Output the (x, y) coordinate of the center of the cell containing the given text.  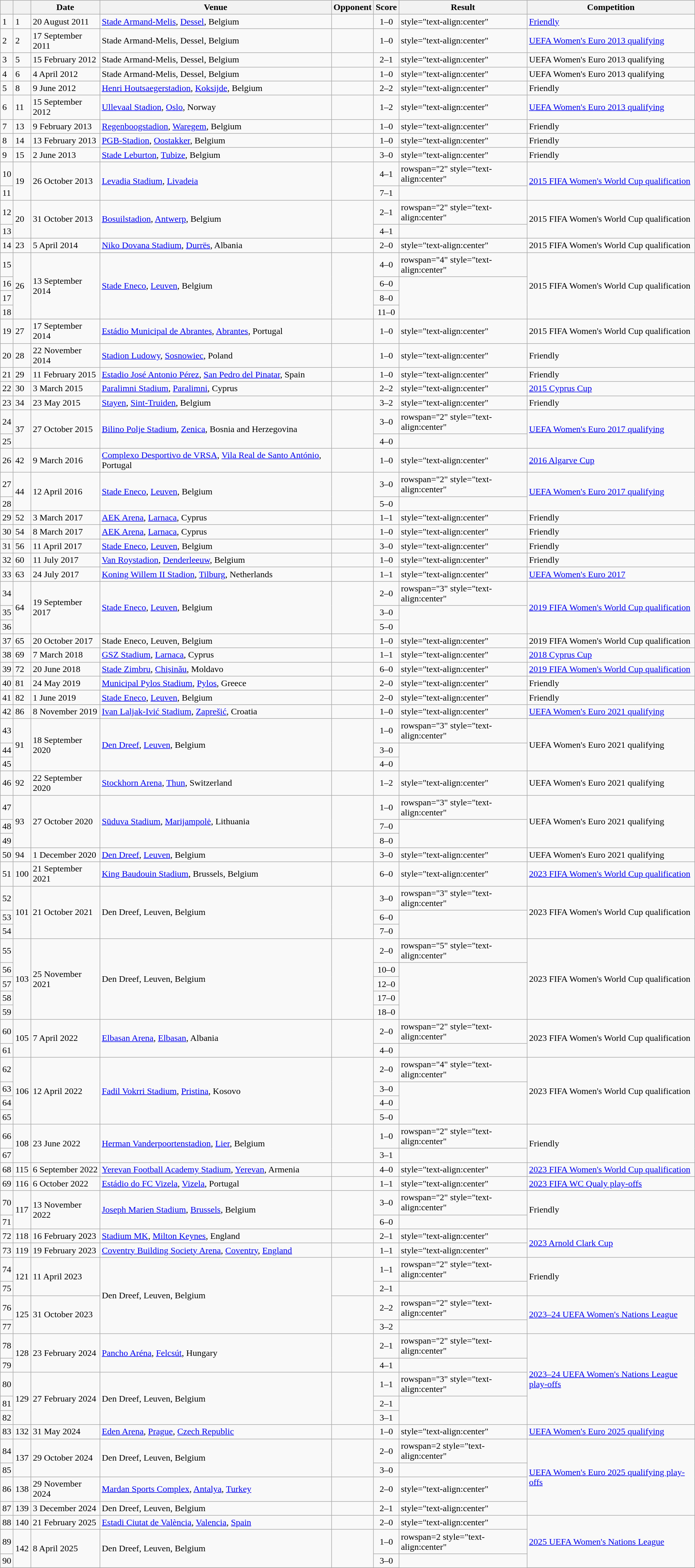
Opponent (353, 7)
106 (22, 1091)
Regenboogstadion, Waregem, Belgium (216, 126)
Van Roystadion, Denderleeuw, Belgium (216, 560)
23 May 2015 (65, 403)
Estadio José Antonio Pérez, San Pedro del Pinatar, Spain (216, 374)
2023–24 UEFA Women's Nations League play-offs (611, 1379)
25 November 2021 (65, 978)
Date (65, 7)
11 February 2015 (65, 374)
29 October 2024 (65, 1458)
Yerevan Football Academy Stadium, Yerevan, Armenia (216, 1169)
2015 Cyprus Cup (611, 389)
125 (22, 1315)
57 (7, 984)
13 February 2013 (65, 140)
2023 Arnold Clark Cup (611, 1243)
15 February 2012 (65, 60)
22 September 2020 (65, 783)
Koning Willem II Stadion, Tilburg, Netherlands (216, 574)
62 (7, 1070)
43 (7, 730)
38 (7, 655)
142 (22, 1548)
100 (22, 874)
101 (22, 912)
2023–24 UEFA Women's Nations League (611, 1315)
Mardan Sports Complex, Antalya, Turkey (216, 1489)
17 (7, 298)
Stockhorn Arena, Thun, Switzerland (216, 783)
Ullevaal Stadion, Oslo, Norway (216, 107)
27 October 2015 (65, 429)
36 (7, 627)
117 (22, 1210)
7 April 2022 (65, 1039)
9 (7, 155)
46 (7, 783)
138 (22, 1489)
73 (7, 1250)
16 (7, 284)
31 May 2024 (65, 1432)
Venue (216, 7)
Fadil Vokrri Stadium, Pristina, Kosovo (216, 1091)
2023 FIFA WC Qualy play-offs (611, 1184)
48 (7, 827)
12–0 (386, 984)
6 October 2022 (65, 1184)
9 March 2016 (65, 460)
49 (7, 841)
66 (7, 1136)
32 (7, 560)
31 (7, 546)
20 August 2011 (65, 22)
17 September 2014 (65, 331)
Stadion Ludowy, Sosnowiec, Poland (216, 355)
Sūduva Stadium, Marijampolė, Lithuania (216, 822)
119 (22, 1250)
20 June 2018 (65, 669)
27 October 2020 (65, 822)
3 (7, 60)
20 October 2017 (65, 641)
22 November 2014 (65, 355)
137 (22, 1458)
53 (7, 917)
67 (7, 1155)
18 (7, 312)
Estádio Municipal de Abrantes, Abrantes, Portugal (216, 331)
80 (7, 1384)
Elbasan Arena, Elbasan, Albania (216, 1039)
91 (22, 744)
93 (22, 822)
Bosuilstadion, Antwerp, Belgium (216, 219)
Joseph Marien Stadium, Brussels, Belgium (216, 1210)
24 May 2019 (65, 683)
UEFA Women's Euro 2017 (611, 574)
31 October 2013 (65, 219)
2018 Cyprus Cup (611, 655)
78 (7, 1346)
1 December 2020 (65, 855)
59 (7, 1012)
58 (7, 998)
23 February 2024 (65, 1353)
3 March 2015 (65, 389)
88 (7, 1522)
11–0 (386, 312)
132 (22, 1432)
79 (7, 1365)
11 July 2017 (65, 560)
103 (22, 978)
94 (22, 855)
4 (7, 74)
21 October 2021 (65, 912)
1 June 2019 (65, 697)
Ivan Laljak-Ivić Stadium, Zaprešić, Croatia (216, 711)
2025 UEFA Women's Nations League (611, 1542)
11 April 2023 (65, 1276)
GSZ Stadium, Larnaca, Cyprus (216, 655)
140 (22, 1522)
UEFA Women's Euro 2025 qualifying play-offs (611, 1477)
51 (7, 874)
139 (22, 1508)
27 February 2024 (65, 1398)
3 December 2024 (65, 1508)
90 (7, 1561)
2 June 2013 (65, 155)
40 (7, 683)
7–1 (386, 193)
84 (7, 1451)
Result (463, 7)
Estádio do FC Vizela, Vizela, Portugal (216, 1184)
Eden Arena, Prague, Czech Republic (216, 1432)
15 September 2012 (65, 107)
Paralimni Stadium, Paralimni, Cyprus (216, 389)
rowspan="5" style="text-align:center" (463, 950)
17 September 2011 (65, 41)
21 September 2021 (65, 874)
75 (7, 1288)
3 March 2017 (65, 518)
Henri Houtsaegerstadion, Koksijde, Belgium (216, 88)
83 (7, 1432)
26 October 2013 (65, 181)
87 (7, 1508)
115 (22, 1169)
21 February 2025 (65, 1522)
105 (22, 1039)
24 July 2017 (65, 574)
10–0 (386, 970)
89 (7, 1542)
74 (7, 1269)
70 (7, 1203)
Competition (611, 7)
Niko Dovana Stadium, Durrës, Albania (216, 246)
92 (22, 783)
7 March 2018 (65, 655)
13 September 2014 (65, 286)
UEFA Women's Euro 2025 qualifying (611, 1432)
13 November 2022 (65, 1210)
24 (7, 422)
Score (386, 7)
121 (22, 1276)
85 (7, 1470)
68 (7, 1169)
45 (7, 764)
76 (7, 1308)
5 April 2014 (65, 246)
61 (7, 1051)
9 February 2013 (65, 126)
77 (7, 1327)
23 June 2022 (65, 1143)
50 (7, 855)
29 November 2024 (65, 1489)
41 (7, 697)
19 September 2017 (65, 608)
King Baudouin Stadium, Brussels, Belgium (216, 874)
Levadia Stadium, Livadeia (216, 181)
47 (7, 808)
118 (22, 1236)
Municipal Pylos Stadium, Pylos, Greece (216, 683)
18–0 (386, 1012)
Stayen, Sint-Truiden, Belgium (216, 403)
128 (22, 1353)
25 (7, 441)
39 (7, 669)
71 (7, 1222)
33 (7, 574)
9 June 2012 (65, 88)
17–0 (386, 998)
11 April 2017 (65, 546)
116 (22, 1184)
12 April 2016 (65, 491)
Coventry Building Society Arena, Coventry, England (216, 1250)
Pancho Aréna, Felcsút, Hungary (216, 1353)
Stadium MK, Milton Keynes, England (216, 1236)
Stade Leburton, Tubize, Belgium (216, 155)
16 February 2023 (65, 1236)
35 (7, 613)
129 (22, 1398)
108 (22, 1143)
8 March 2017 (65, 532)
10 (7, 174)
21 (7, 374)
4 April 2012 (65, 74)
Herman Vanderpoortenstadion, Lier, Belgium (216, 1143)
22 (7, 389)
7 (7, 126)
12 (7, 212)
31 October 2023 (65, 1315)
Bilino Polje Stadium, Zenica, Bosnia and Herzegovina (216, 429)
Stade Zimbru, Chișinău, Moldavo (216, 669)
6 September 2022 (65, 1169)
18 September 2020 (65, 744)
55 (7, 950)
Complexo Desportivo de VRSA, Vila Real de Santo António, Portugal (216, 460)
19 February 2023 (65, 1250)
12 April 2022 (65, 1091)
PGB-Stadion, Oostakker, Belgium (216, 140)
8 April 2025 (65, 1548)
8 November 2019 (65, 711)
2016 Algarve Cup (611, 460)
Estadi Ciutat de València, Valencia, Spain (216, 1522)
